For the text-containing cell, return its midpoint in (x, y) coordinate format. 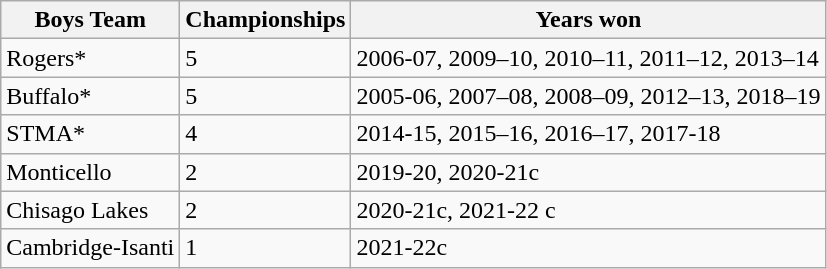
Cambridge-Isanti (90, 248)
Years won (588, 20)
2021-22c (588, 248)
1 (266, 248)
2020-21c, 2021-22 c (588, 210)
Buffalo* (90, 96)
Championships (266, 20)
2005-06, 2007–08, 2008–09, 2012–13, 2018–19 (588, 96)
Rogers* (90, 58)
Chisago Lakes (90, 210)
2006-07, 2009–10, 2010–11, 2011–12, 2013–14 (588, 58)
STMA* (90, 134)
Boys Team (90, 20)
2014-15, 2015–16, 2016–17, 2017-18 (588, 134)
4 (266, 134)
Monticello (90, 172)
2019-20, 2020-21c (588, 172)
